Output the [x, y] coordinate of the center of the cell containing the given text.  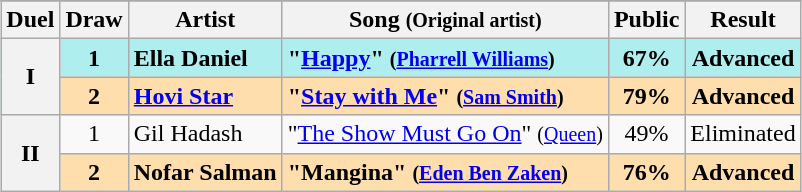
67% [646, 58]
Artist [205, 20]
76% [646, 172]
I [30, 77]
79% [646, 96]
"Mangina" (Eden Ben Zaken) [445, 172]
Gil Hadash [205, 134]
Duel [30, 20]
"Stay with Me" (Sam Smith) [445, 96]
Ella Daniel [205, 58]
Eliminated [743, 134]
"Happy" (Pharrell Williams) [445, 58]
49% [646, 134]
Nofar Salman [205, 172]
"The Show Must Go On" (Queen) [445, 134]
Song (Original artist) [445, 20]
Public [646, 20]
II [30, 153]
Result [743, 20]
Hovi Star [205, 96]
Draw [94, 20]
